Output the [X, Y] coordinate of the center of the cell containing the given text.  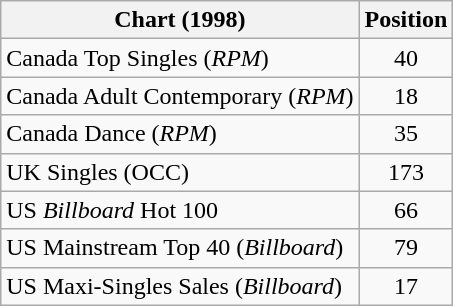
40 [406, 58]
Chart (1998) [180, 20]
Canada Top Singles (RPM) [180, 58]
Position [406, 20]
US Maxi-Singles Sales (Billboard) [180, 286]
79 [406, 248]
18 [406, 96]
UK Singles (OCC) [180, 172]
Canada Adult Contemporary (RPM) [180, 96]
US Billboard Hot 100 [180, 210]
17 [406, 286]
173 [406, 172]
66 [406, 210]
Canada Dance (RPM) [180, 134]
US Mainstream Top 40 (Billboard) [180, 248]
35 [406, 134]
